Determine the (x, y) coordinate at the center of the cell enclosing the given text.  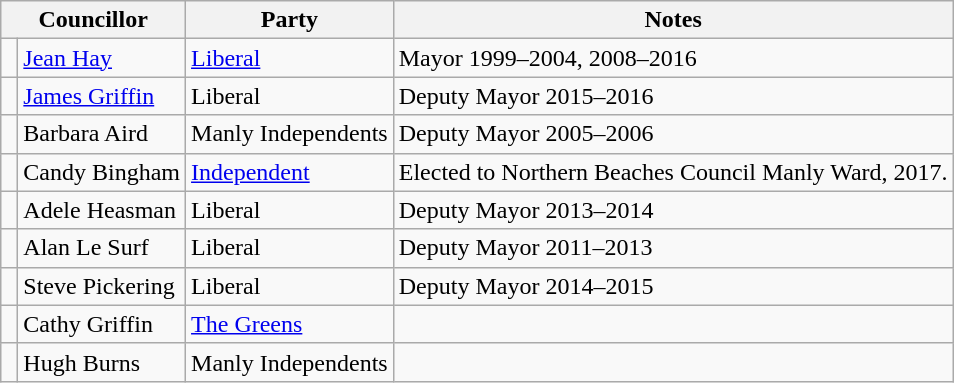
Cathy Griffin (102, 324)
Independent (290, 172)
Hugh Burns (102, 362)
Barbara Aird (102, 134)
James Griffin (102, 96)
Deputy Mayor 2014–2015 (673, 286)
Notes (673, 20)
Councillor (94, 20)
Deputy Mayor 2015–2016 (673, 96)
Party (290, 20)
Jean Hay (102, 58)
Deputy Mayor 2013–2014 (673, 210)
Adele Heasman (102, 210)
Deputy Mayor 2011–2013 (673, 248)
Mayor 1999–2004, 2008–2016 (673, 58)
The Greens (290, 324)
Elected to Northern Beaches Council Manly Ward, 2017. (673, 172)
Deputy Mayor 2005–2006 (673, 134)
Alan Le Surf (102, 248)
Candy Bingham (102, 172)
Steve Pickering (102, 286)
